For the text-containing cell, return its midpoint in [x, y] coordinate format. 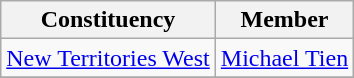
New Territories West [108, 58]
Constituency [108, 20]
Member [284, 20]
Michael Tien [284, 58]
